Extract the (x, y) coordinate from the center of the cell holding the provided text.  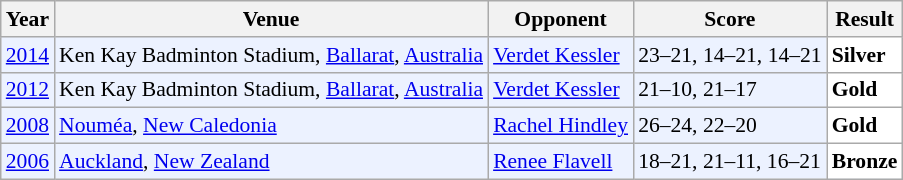
18–21, 21–11, 16–21 (730, 162)
Score (730, 19)
Bronze (865, 162)
2012 (28, 90)
23–21, 14–21, 14–21 (730, 55)
2014 (28, 55)
Nouméa, New Caledonia (271, 126)
Auckland, New Zealand (271, 162)
Result (865, 19)
2008 (28, 126)
Year (28, 19)
Opponent (560, 19)
21–10, 21–17 (730, 90)
Renee Flavell (560, 162)
2006 (28, 162)
Venue (271, 19)
Rachel Hindley (560, 126)
Silver (865, 55)
26–24, 22–20 (730, 126)
